Provide the [x, y] coordinate of the cell's center where the given text is located.  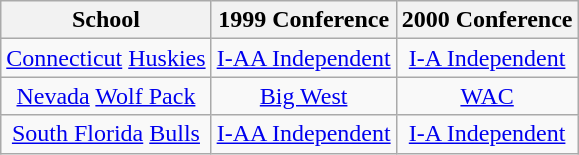
Connecticut Huskies [106, 58]
2000 Conference [487, 20]
Big West [304, 96]
1999 Conference [304, 20]
Nevada Wolf Pack [106, 96]
School [106, 20]
WAC [487, 96]
South Florida Bulls [106, 134]
